Identify which cell holds the provided text, then report its [x, y] central coordinate. 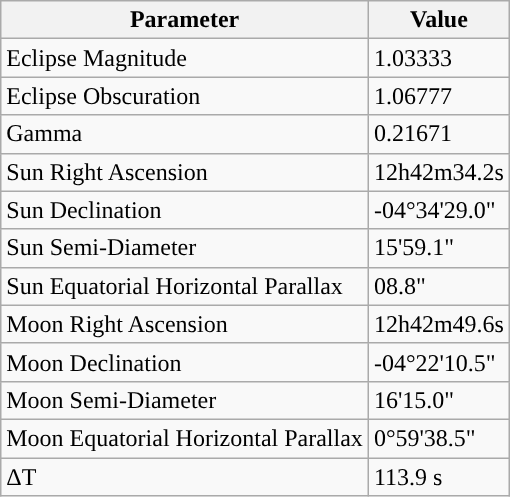
-04°22'10.5" [438, 362]
Moon Declination [185, 362]
0.21671 [438, 134]
Sun Declination [185, 210]
Parameter [185, 20]
Gamma [185, 134]
Moon Right Ascension [185, 324]
Eclipse Obscuration [185, 96]
Sun Equatorial Horizontal Parallax [185, 286]
-04°34'29.0" [438, 210]
Value [438, 20]
Sun Semi-Diameter [185, 248]
1.06777 [438, 96]
Eclipse Magnitude [185, 58]
Sun Right Ascension [185, 172]
15'59.1" [438, 248]
Moon Semi-Diameter [185, 400]
113.9 s [438, 477]
16'15.0" [438, 400]
12h42m34.2s [438, 172]
Moon Equatorial Horizontal Parallax [185, 438]
1.03333 [438, 58]
ΔT [185, 477]
08.8" [438, 286]
12h42m49.6s [438, 324]
0°59'38.5" [438, 438]
